Return (X, Y) of the center of cell containing provided text 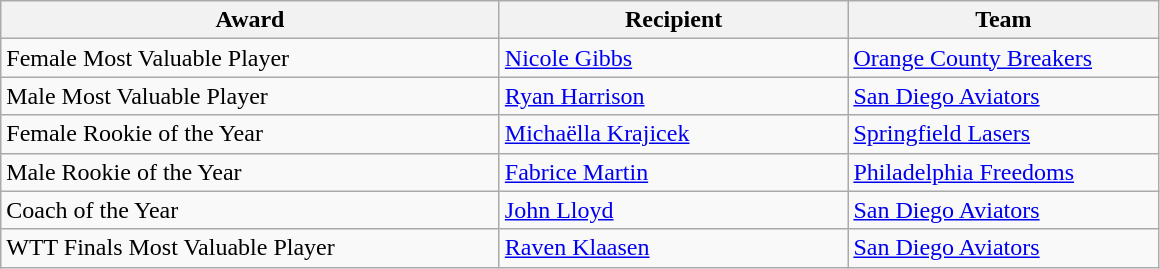
Orange County Breakers (1004, 58)
Ryan Harrison (674, 96)
Award (250, 20)
Female Most Valuable Player (250, 58)
Fabrice Martin (674, 172)
Male Rookie of the Year (250, 172)
Team (1004, 20)
Philadelphia Freedoms (1004, 172)
Coach of the Year (250, 210)
Raven Klaasen (674, 248)
Michaëlla Krajicek (674, 134)
John Lloyd (674, 210)
Nicole Gibbs (674, 58)
Female Rookie of the Year (250, 134)
Recipient (674, 20)
Springfield Lasers (1004, 134)
Male Most Valuable Player (250, 96)
WTT Finals Most Valuable Player (250, 248)
